Provide the [X, Y] coordinate of the cell's center where the given text is located.  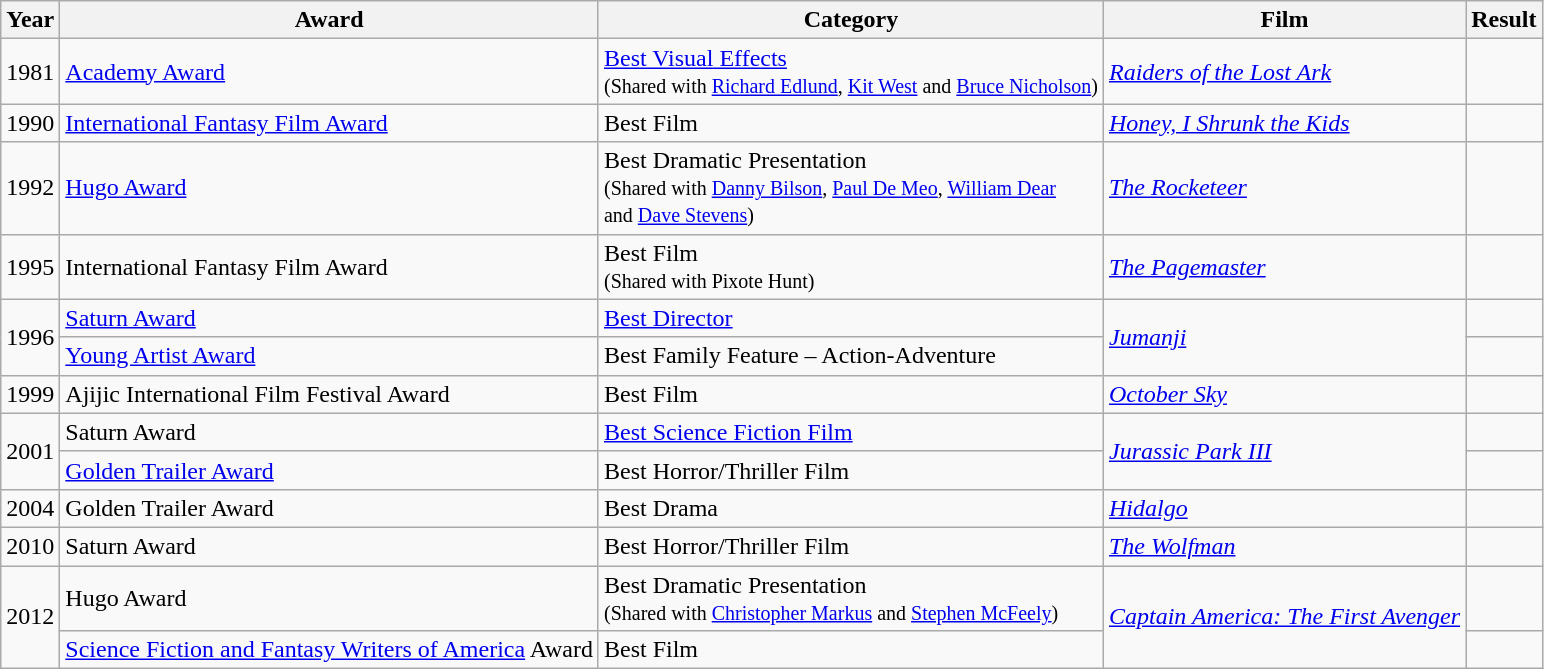
1996 [30, 337]
Best Film(Shared with Pixote Hunt) [850, 266]
Year [30, 20]
Captain America: The First Avenger [1284, 618]
Best Dramatic Presentation(Shared with Christopher Markus and Stephen McFeely) [850, 598]
Award [330, 20]
1999 [30, 394]
2010 [30, 546]
Science Fiction and Fantasy Writers of America Award [330, 650]
Young Artist Award [330, 356]
2012 [30, 618]
The Rocketeer [1284, 188]
1995 [30, 266]
Category [850, 20]
Ajijic International Film Festival Award [330, 394]
The Wolfman [1284, 546]
October Sky [1284, 394]
Academy Award [330, 72]
Jumanji [1284, 337]
2001 [30, 451]
Raiders of the Lost Ark [1284, 72]
Film [1284, 20]
Jurassic Park III [1284, 451]
The Pagemaster [1284, 266]
Best Family Feature – Action-Adventure [850, 356]
Best Drama [850, 508]
1990 [30, 123]
1992 [30, 188]
1981 [30, 72]
2004 [30, 508]
Best Director [850, 318]
Honey, I Shrunk the Kids [1284, 123]
Result [1504, 20]
Best Science Fiction Film [850, 432]
Best Visual Effects(Shared with Richard Edlund, Kit West and Bruce Nicholson) [850, 72]
Best Dramatic Presentation(Shared with Danny Bilson, Paul De Meo, William Dearand Dave Stevens) [850, 188]
Hidalgo [1284, 508]
